Determine the [x, y] coordinate at the center of the cell enclosing the given text.  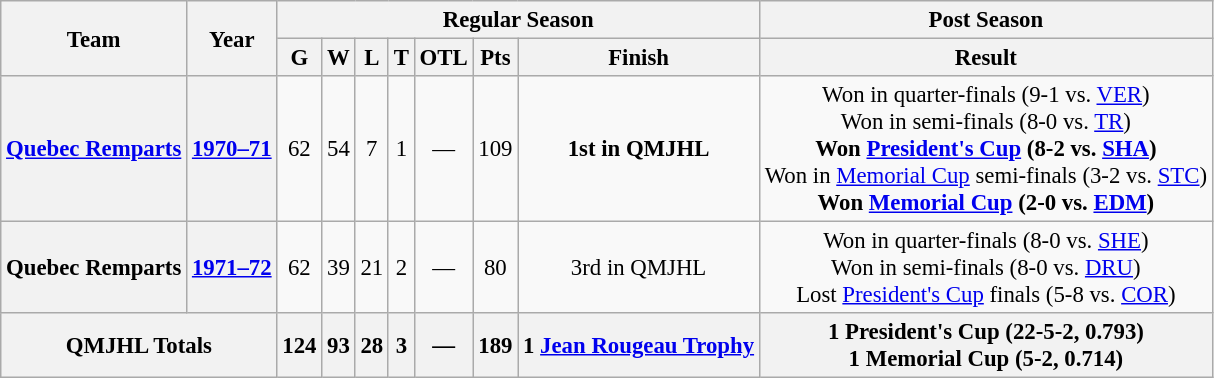
1971–72 [232, 268]
1 [401, 149]
1 President's Cup (22-5-2, 0.793) 1 Memorial Cup (5-2, 0.714) [986, 346]
Won in quarter-finals (8-0 vs. SHE) Won in semi-finals (8-0 vs. DRU) Lost President's Cup finals (5-8 vs. COR) [986, 268]
3rd in QMJHL [639, 268]
1970–71 [232, 149]
54 [338, 149]
OTL [444, 58]
QMJHL Totals [139, 346]
L [372, 58]
Team [94, 38]
Year [232, 38]
Finish [639, 58]
80 [496, 268]
T [401, 58]
G [300, 58]
7 [372, 149]
39 [338, 268]
21 [372, 268]
109 [496, 149]
93 [338, 346]
1 Jean Rougeau Trophy [639, 346]
Pts [496, 58]
Post Season [986, 20]
1st in QMJHL [639, 149]
28 [372, 346]
124 [300, 346]
3 [401, 346]
W [338, 58]
2 [401, 268]
189 [496, 346]
Regular Season [518, 20]
Result [986, 58]
